Capture the cell that displays the provided text and extract its [x, y] central coordinate. 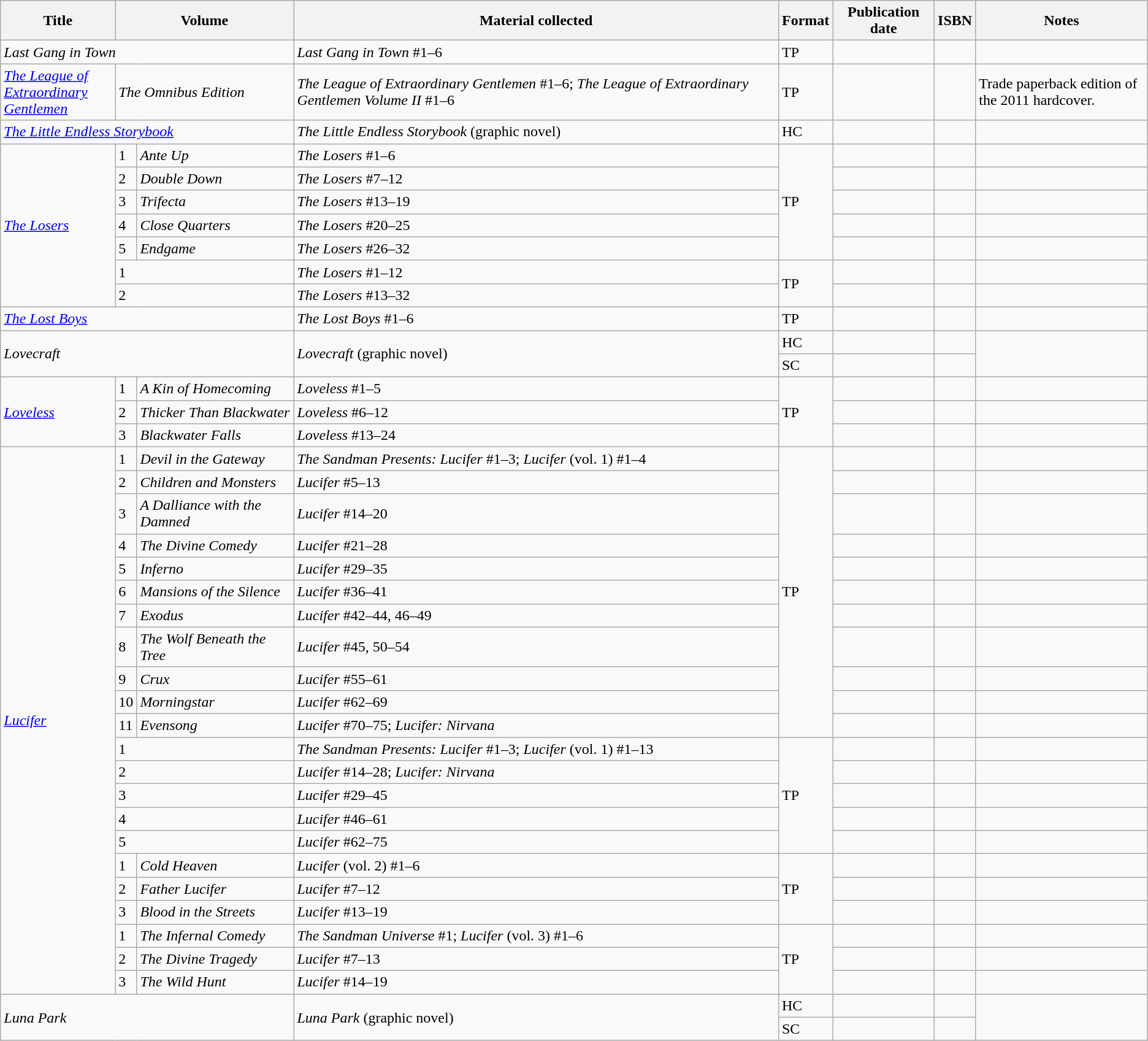
Last Gang in Town #1–6 [536, 52]
Lucifer (vol. 2) #1–6 [536, 866]
The Losers #1–6 [536, 155]
Last Gang in Town [147, 52]
The Sandman Presents: Lucifer #1–3; Lucifer (vol. 1) #1–4 [536, 459]
The Divine Tragedy [215, 959]
The Losers [58, 225]
11 [126, 725]
Luna Park [147, 1017]
Lucifer #55–61 [536, 678]
Lucifer #62–69 [536, 702]
Loveless [58, 412]
Luna Park (graphic novel) [536, 1017]
Lucifer #7–12 [536, 889]
Lucifer #36–41 [536, 592]
Lucifer #42–44, 46–49 [536, 615]
The League of Extraordinary Gentlemen #1–6; The League of Extraordinary Gentlemen Volume II #1–6 [536, 92]
Crux [215, 678]
9 [126, 678]
The Losers #20–25 [536, 225]
Exodus [215, 615]
Morningstar [215, 702]
10 [126, 702]
Publication date [884, 21]
The Little Endless Storybook [147, 132]
Loveless #6–12 [536, 412]
The Losers #26–32 [536, 248]
Lucifer #29–45 [536, 796]
The Lost Boys #1–6 [536, 318]
Lucifer #14–20 [536, 514]
The Losers #1–12 [536, 272]
Thicker Than Blackwater [215, 412]
Lucifer #14–19 [536, 982]
A Dalliance with the Damned [215, 514]
A Kin of Homecoming [215, 389]
Devil in the Gateway [215, 459]
The Wolf Beneath the Tree [215, 647]
The Little Endless Storybook (graphic novel) [536, 132]
Volume [205, 21]
Lucifer #29–35 [536, 569]
Endgame [215, 248]
The Losers #7–12 [536, 179]
Loveless #1–5 [536, 389]
Lucifer #13–19 [536, 912]
Title [58, 21]
8 [126, 647]
Cold Heaven [215, 866]
The Lost Boys [147, 318]
The Losers #13–19 [536, 202]
The Wild Hunt [215, 982]
The Losers #13–32 [536, 295]
Format [805, 21]
Lucifer #62–75 [536, 842]
ISBN [955, 21]
Lucifer #21–28 [536, 545]
Double Down [215, 179]
7 [126, 615]
Blood in the Streets [215, 912]
Lovecraft [147, 353]
Lucifer #7–13 [536, 959]
Children and Monsters [215, 482]
Ante Up [215, 155]
Lucifer #70–75; Lucifer: Nirvana [536, 725]
Evensong [215, 725]
The League of Extraordinary Gentlemen [58, 92]
Lucifer #5–13 [536, 482]
Material collected [536, 21]
Notes [1062, 21]
6 [126, 592]
Blackwater Falls [215, 436]
Mansions of the Silence [215, 592]
Father Lucifer [215, 889]
The Infernal Comedy [215, 935]
Trade paperback edition of the 2011 hardcover. [1062, 92]
The Omnibus Edition [205, 92]
Lucifer [58, 720]
Lucifer #45, 50–54 [536, 647]
The Divine Comedy [215, 545]
Inferno [215, 569]
Lovecraft (graphic novel) [536, 353]
Lucifer #14–28; Lucifer: Nirvana [536, 772]
Lucifer #46–61 [536, 819]
Trifecta [215, 202]
Close Quarters [215, 225]
The Sandman Presents: Lucifer #1–3; Lucifer (vol. 1) #1–13 [536, 749]
Loveless #13–24 [536, 436]
The Sandman Universe #1; Lucifer (vol. 3) #1–6 [536, 935]
